For the text-containing cell, return its midpoint in (X, Y) coordinate format. 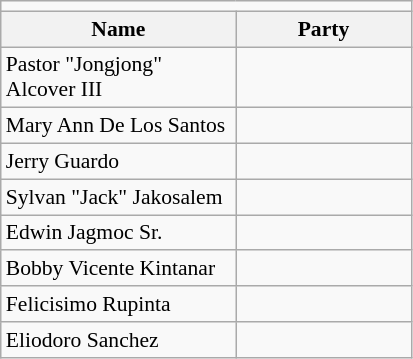
Bobby Vicente Kintanar (118, 269)
Pastor "Jongjong" Alcover III (118, 78)
Edwin Jagmoc Sr. (118, 233)
Mary Ann De Los Santos (118, 126)
Party (324, 29)
Jerry Guardo (118, 162)
Sylvan "Jack" Jakosalem (118, 197)
Felicisimo Rupinta (118, 304)
Name (118, 29)
Eliodoro Sanchez (118, 340)
